From the cell containing the given text, extract its center point as (X, Y) coordinate. 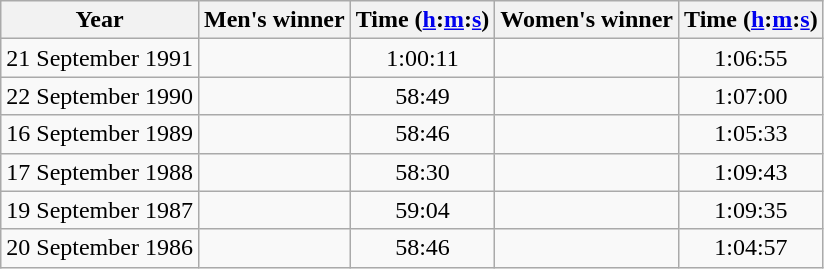
1:09:35 (752, 210)
22 September 1990 (100, 96)
1:09:43 (752, 172)
1:06:55 (752, 58)
20 September 1986 (100, 248)
1:07:00 (752, 96)
1:05:33 (752, 134)
17 September 1988 (100, 172)
59:04 (422, 210)
1:00:11 (422, 58)
16 September 1989 (100, 134)
1:04:57 (752, 248)
21 September 1991 (100, 58)
58:49 (422, 96)
19 September 1987 (100, 210)
Year (100, 20)
Women's winner (587, 20)
58:30 (422, 172)
Men's winner (274, 20)
